Identify which cell holds the provided text, then report its [X, Y] central coordinate. 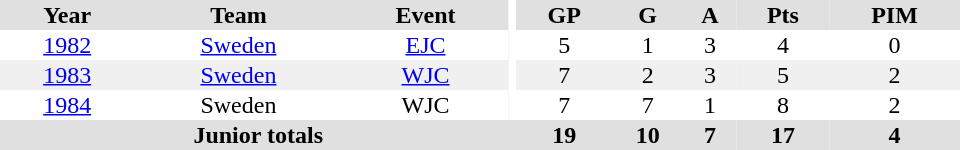
EJC [425, 45]
Event [425, 15]
A [710, 15]
Pts [783, 15]
1982 [67, 45]
GP [564, 15]
8 [783, 105]
1983 [67, 75]
Team [238, 15]
G [648, 15]
17 [783, 135]
1984 [67, 105]
0 [894, 45]
Junior totals [258, 135]
Year [67, 15]
10 [648, 135]
19 [564, 135]
PIM [894, 15]
